Capture the cell that displays the provided text and extract its (x, y) central coordinate. 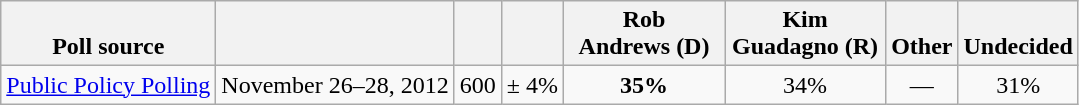
600 (478, 85)
KimGuadagno (R) (806, 34)
35% (644, 85)
Public Policy Polling (108, 85)
± 4% (532, 85)
31% (1018, 85)
Other (922, 34)
Poll source (108, 34)
Undecided (1018, 34)
— (922, 85)
34% (806, 85)
November 26–28, 2012 (335, 85)
RobAndrews (D) (644, 34)
